From the cell containing the given text, extract its center point as [X, Y] coordinate. 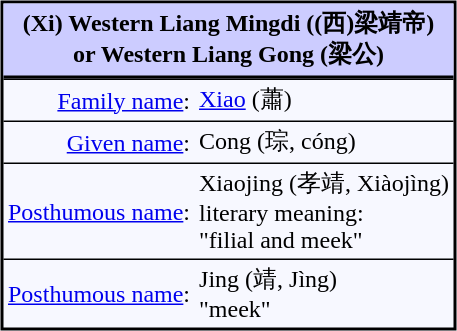
Xiao (蕭) [324, 99]
Jing (靖, Jìng)"meek" [324, 292]
Family name: [100, 99]
Given name: [100, 141]
(Xi) Western Liang Mingdi ((西)梁靖帝)or Western Liang Gong (梁公) [229, 42]
Cong (琮, cóng) [324, 141]
Xiaojing (孝靖, Xiàojìng)literary meaning:"filial and meek" [324, 210]
